Detect which cell encompasses the target text, then output its [x, y] center coordinate. 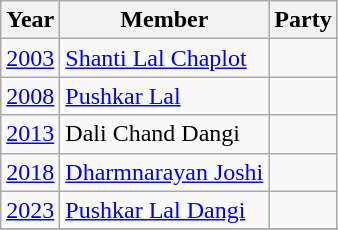
Pushkar Lal [164, 96]
Party [303, 20]
2003 [30, 58]
2023 [30, 210]
2013 [30, 134]
Shanti Lal Chaplot [164, 58]
Dharmnarayan Joshi [164, 172]
2008 [30, 96]
Member [164, 20]
2018 [30, 172]
Year [30, 20]
Dali Chand Dangi [164, 134]
Pushkar Lal Dangi [164, 210]
